For the text-containing cell, return its midpoint in [X, Y] coordinate format. 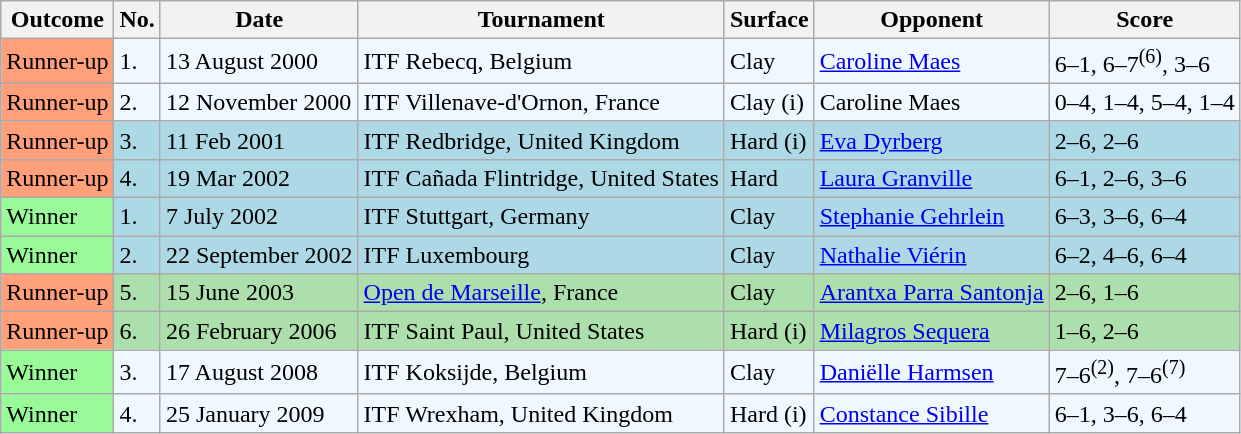
ITF Wrexham, United Kingdom [541, 413]
Arantxa Parra Santonja [932, 293]
No. [137, 20]
ITF Luxembourg [541, 255]
ITF Rebecq, Belgium [541, 62]
ITF Stuttgart, Germany [541, 217]
6. [137, 331]
7 July 2002 [259, 217]
Laura Granville [932, 178]
6–1, 2–6, 3–6 [1144, 178]
Daniëlle Harmsen [932, 372]
Clay (i) [769, 102]
6–1, 6–7(6), 3–6 [1144, 62]
Constance Sibille [932, 413]
6–3, 3–6, 6–4 [1144, 217]
13 August 2000 [259, 62]
0–4, 1–4, 5–4, 1–4 [1144, 102]
26 February 2006 [259, 331]
1–6, 2–6 [1144, 331]
ITF Villenave-d'Ornon, France [541, 102]
Open de Marseille, France [541, 293]
Surface [769, 20]
17 August 2008 [259, 372]
Tournament [541, 20]
ITF Redbridge, United Kingdom [541, 140]
Outcome [58, 20]
19 Mar 2002 [259, 178]
Hard [769, 178]
15 June 2003 [259, 293]
5. [137, 293]
Milagros Sequera [932, 331]
12 November 2000 [259, 102]
ITF Koksijde, Belgium [541, 372]
ITF Cañada Flintridge, United States [541, 178]
Score [1144, 20]
22 September 2002 [259, 255]
Nathalie Viérin [932, 255]
Eva Dyrberg [932, 140]
6–2, 4–6, 6–4 [1144, 255]
Date [259, 20]
6–1, 3–6, 6–4 [1144, 413]
2–6, 2–6 [1144, 140]
7–6(2), 7–6(7) [1144, 372]
11 Feb 2001 [259, 140]
Stephanie Gehrlein [932, 217]
Opponent [932, 20]
2–6, 1–6 [1144, 293]
ITF Saint Paul, United States [541, 331]
25 January 2009 [259, 413]
